Capture the cell that displays the provided text and extract its [X, Y] central coordinate. 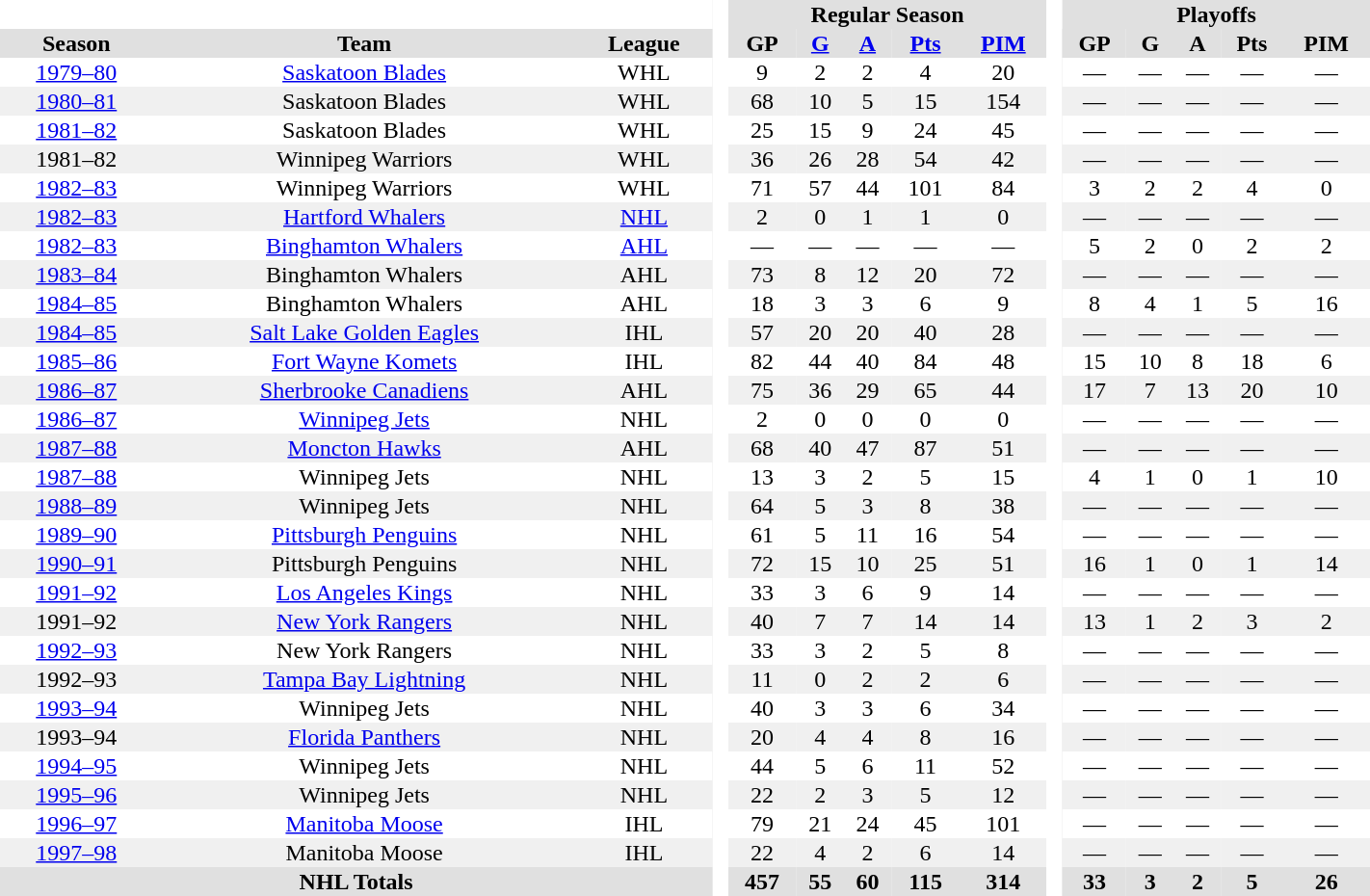
73 [763, 275]
1996–97 [77, 824]
115 [925, 882]
75 [763, 390]
29 [867, 390]
42 [1003, 159]
1983–84 [77, 275]
1989–90 [77, 535]
Florida Panthers [364, 737]
55 [821, 882]
NHL Totals [356, 882]
1995–96 [77, 795]
64 [763, 506]
Regular Season [888, 14]
71 [763, 188]
Fort Wayne Komets [364, 361]
1979–80 [77, 72]
48 [1003, 361]
61 [763, 535]
38 [1003, 506]
Los Angeles Kings [364, 593]
Tampa Bay Lightning [364, 679]
1988–89 [77, 506]
Sherbrooke Canadiens [364, 390]
52 [1003, 766]
League [645, 43]
Salt Lake Golden Eagles [364, 332]
457 [763, 882]
17 [1094, 390]
Season [77, 43]
1980–81 [77, 101]
Hartford Whalers [364, 217]
1990–91 [77, 564]
1985–86 [77, 361]
1997–98 [77, 853]
34 [1003, 708]
21 [821, 824]
1994–95 [77, 766]
60 [867, 882]
Playoffs [1216, 14]
82 [763, 361]
154 [1003, 101]
Team [364, 43]
79 [763, 824]
87 [925, 448]
65 [925, 390]
314 [1003, 882]
47 [867, 448]
Moncton Hawks [364, 448]
